Locate the cell with the specified text and output its (x, y) center coordinate. 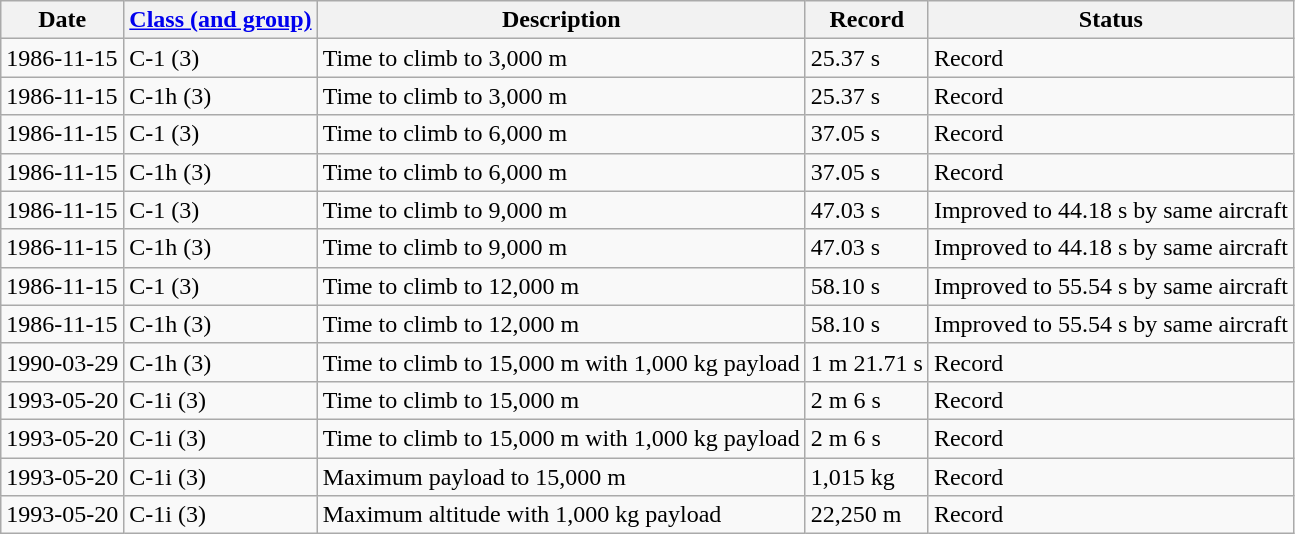
22,250 m (866, 515)
1990-03-29 (62, 362)
Status (1110, 20)
Description (561, 20)
Time to climb to 15,000 m (561, 400)
1 m 21.71 s (866, 362)
Date (62, 20)
Maximum altitude with 1,000 kg payload (561, 515)
Maximum payload to 15,000 m (561, 477)
Class (and group) (220, 20)
1,015 kg (866, 477)
